Pinpoint the cell where the given text exists, returning its [x, y] midpoint coordinate. 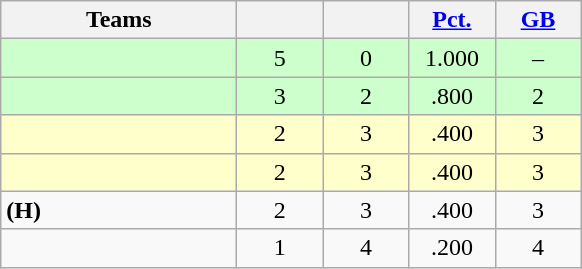
Pct. [452, 20]
– [538, 58]
Teams [119, 20]
.800 [452, 96]
(H) [119, 210]
.200 [452, 248]
5 [280, 58]
1 [280, 248]
1.000 [452, 58]
0 [366, 58]
GB [538, 20]
